Search for the cell housing the specified text and yield its [x, y] center coordinate. 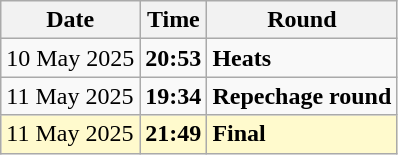
19:34 [174, 96]
Time [174, 20]
21:49 [174, 134]
Date [70, 20]
10 May 2025 [70, 58]
Round [302, 20]
Heats [302, 58]
Final [302, 134]
Repechage round [302, 96]
20:53 [174, 58]
